Determine the (x, y) coordinate at the center of the cell enclosing the given text.  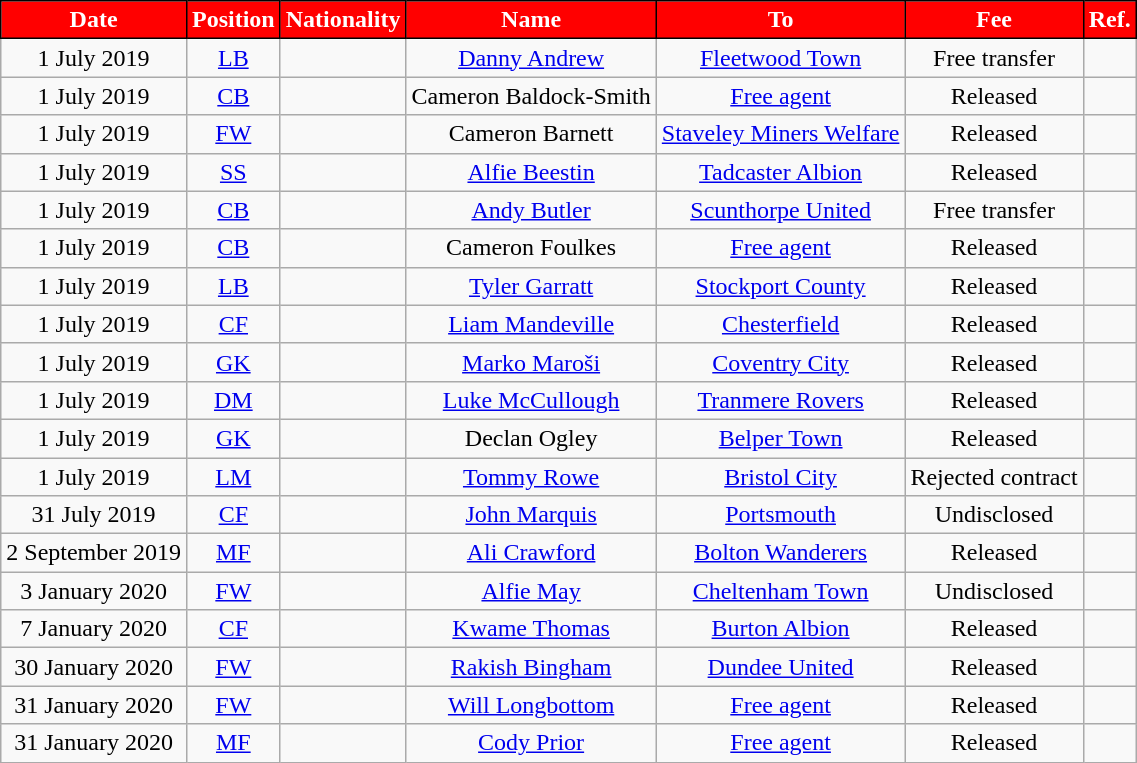
2 September 2019 (94, 553)
Cheltenham Town (780, 591)
Liam Mandeville (531, 324)
Tadcaster Albion (780, 172)
Ref. (1110, 20)
Bolton Wanderers (780, 553)
Rejected contract (994, 477)
John Marquis (531, 515)
Marko Maroši (531, 362)
SS (233, 172)
3 January 2020 (94, 591)
Dundee United (780, 667)
Belper Town (780, 438)
Portsmouth (780, 515)
Coventry City (780, 362)
Fleetwood Town (780, 58)
31 July 2019 (94, 515)
Fee (994, 20)
Ali Crawford (531, 553)
Luke McCullough (531, 400)
Kwame Thomas (531, 629)
Stockport County (780, 286)
Cameron Barnett (531, 134)
Staveley Miners Welfare (780, 134)
Tranmere Rovers (780, 400)
LM (233, 477)
Will Longbottom (531, 705)
Bristol City (780, 477)
Name (531, 20)
Position (233, 20)
Alfie Beestin (531, 172)
Cameron Baldock-Smith (531, 96)
Rakish Bingham (531, 667)
Andy Butler (531, 210)
Declan Ogley (531, 438)
Alfie May (531, 591)
Cameron Foulkes (531, 248)
Nationality (343, 20)
DM (233, 400)
Burton Albion (780, 629)
7 January 2020 (94, 629)
Scunthorpe United (780, 210)
Chesterfield (780, 324)
Danny Andrew (531, 58)
Tommy Rowe (531, 477)
To (780, 20)
Tyler Garratt (531, 286)
Date (94, 20)
Cody Prior (531, 743)
30 January 2020 (94, 667)
